For the text-containing cell, return its midpoint in [X, Y] coordinate format. 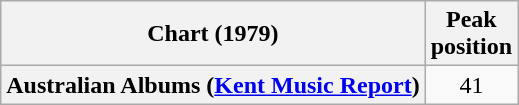
Peak position [471, 34]
Australian Albums (Kent Music Report) [213, 85]
Chart (1979) [213, 34]
41 [471, 85]
